Pinpoint the cell where the given text exists, returning its [X, Y] midpoint coordinate. 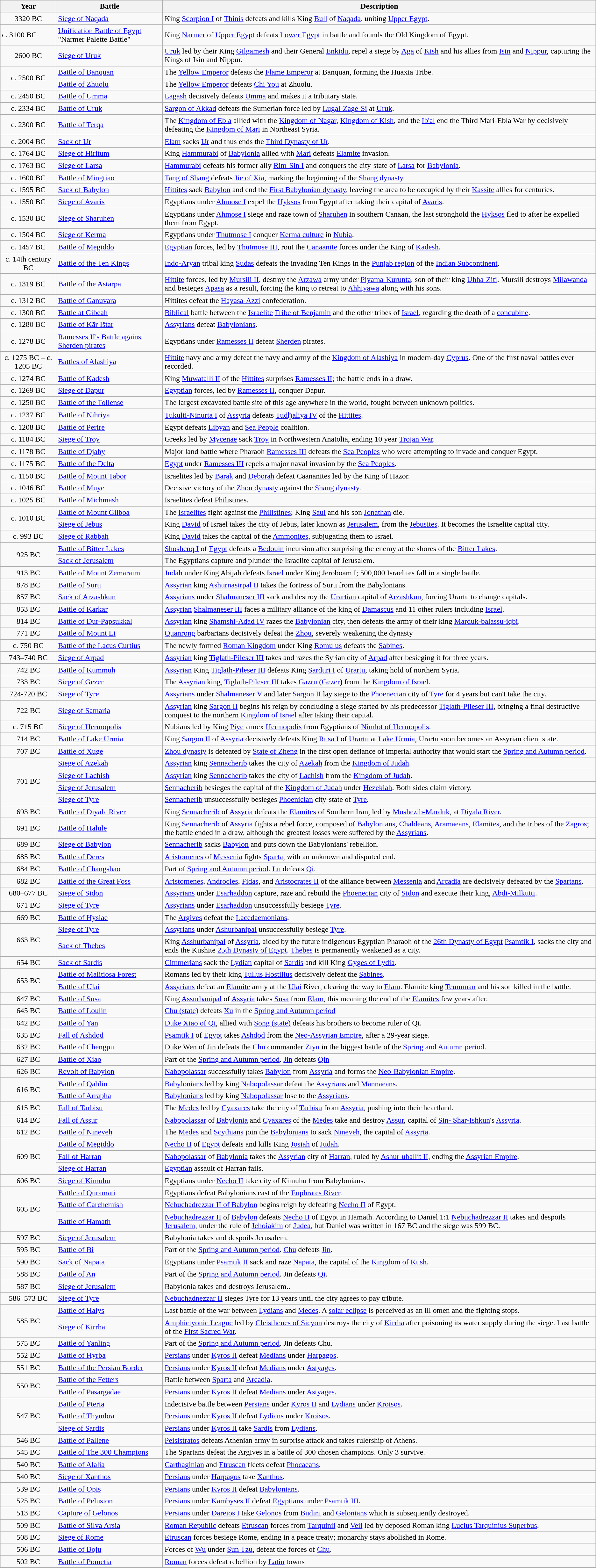
Siege of Troy [110, 439]
Capture of Gelonos [110, 1513]
King David takes the capital of the Ammonites, subjugating them to Israel. [379, 536]
Last battle of the war between Lydians and Medes. A solar eclipse is perceived as an ill omen and the fighting stops. [379, 1310]
Sack of Thebes [110, 946]
c. 1300 BC [28, 313]
c. 1208 BC [28, 427]
645 BC [28, 1011]
605 BC [28, 1209]
Duke Wen of Jin defeats the Chu commander Ziyu in the biggest battle of the Spring and Autumn period. [379, 1047]
Battle [110, 6]
539 BC [28, 1489]
Battle of Diyala River [110, 812]
Siege of Lachish [110, 775]
Assyrians defeat an Elamite army at the Ulai River, clearing the way to Elam. Elamite king Teumman and his son killed in the battle. [379, 987]
Battle of Malitiosa Forest [110, 975]
Etruscan forces besiege Rome, ending in a peace treaty; monarchy stays abolished in Rome. [379, 1537]
Siege of Kerma [110, 235]
626 BC [28, 1071]
Siege of Gezer [110, 682]
Peisistratos defeats Athenian army in surprise attack and takes rulership of Athens. [379, 1440]
Battle of Ganuvara [110, 300]
632 BC [28, 1047]
Battle of Yan [110, 1023]
Sargon of Akkad defeats the Sumerian force led by Lugal-Zage-Si at Uruk. [379, 108]
513 BC [28, 1513]
615 BC [28, 1108]
Battle of the Lacus Curtius [110, 645]
Part of the Spring and Autumn period. Chu defeats Jin. [379, 1250]
647 BC [28, 999]
Battle of Dur-Papsukkal [110, 621]
616 BC [28, 1090]
Battle of the Delta [110, 464]
c. 1175 BC [28, 464]
c. 1550 BC [28, 202]
Shoshenq I of Egypt defeats a Bedouin incursion after surprising the enemy at the shores of the Bitter Lakes. [379, 549]
Siege of Uruk [110, 55]
Battle of Karkar [110, 609]
552 BC [28, 1356]
c. 1764 BC [28, 153]
733 BC [28, 682]
Battle of Halys [110, 1310]
Sennacherib unsuccessfully besieges Phoenician city-state of Tyre. [379, 800]
Psamtik I of Egypt takes Ashdod from the Neo-Assyrian Empire, after a 29-year siege. [379, 1035]
642 BC [28, 1023]
Romans led by their king Tullus Hostilius decisively defeat the Sabines. [379, 975]
Necho II of Egypt defeats and kills King Josiah of Judah. [379, 1144]
Battle of Zhuolu [110, 84]
Major land battle where Pharaoh Ramesses III defeats the Sea Peoples who were attempting to invade and conquer Egypt. [379, 451]
Nabopolassar successfully takes Babylon from Assyria and forms the Neo-Babylonian Empire. [379, 1071]
c. 1280 BC [28, 325]
Battle of Thymbra [110, 1416]
King Narmer of Upper Egypt defeats Lower Egypt in battle and founds the Old Kingdom of Egypt. [379, 35]
Revolt of Babylon [110, 1071]
771 BC [28, 633]
Siege of Avaris [110, 202]
Battle of Kār Ištar [110, 325]
Battle of Halule [110, 828]
Battle of Arrapha [110, 1096]
506 BC [28, 1550]
Assyrian king Tiglath-Pileser III takes and razes the Syrian city of Arpad after besieging it for three years. [379, 658]
Quanrong barbarians decisively defeat the Zhou, severely weakening the dynasty [379, 633]
Siege of Arpad [110, 658]
c. 2300 BC [28, 125]
c. 1600 BC [28, 177]
Siege of Babylon [110, 845]
Egyptians defeat Babylonians east of the Euphrates River. [379, 1193]
Battle of Uruk [110, 108]
Battle of Michmash [110, 500]
684 BC [28, 869]
743–740 BC [28, 658]
Battle of Pometia [110, 1562]
Siege of Sardis [110, 1428]
Persians under Dareios I take Gelonos from Budini and Gelonians which is subsequently destroyed. [379, 1513]
Assyrian Shalmaneser III faces a military alliance of the king of Damascus and 11 other rulers including Israel. [379, 609]
Roman Republic defeats Etruscan forces from Tarquinii and Veii led by deposed Roman king Lucius Tarquinius Superbus. [379, 1525]
Siege of Azekah [110, 763]
Battle of Carchemish [110, 1205]
Battle of Deres [110, 857]
Egyptian forces, led by Ramesses II, conquer Dapur. [379, 390]
c. 1457 BC [28, 247]
King Hammurabi of Babylonia allied with Mari defeats Elamite invasion. [379, 153]
Sack of Jerusalem [110, 561]
Battle of the Tollense [110, 402]
Part of the Spring and Autumn period. Jin defeats Qin [379, 1059]
c. 2004 BC [28, 141]
663 BC [28, 940]
612 BC [28, 1132]
Sack of Sardis [110, 962]
Battle of Boju [110, 1550]
c. 1178 BC [28, 451]
585 BC [28, 1321]
Battle of Mount Gilboa [110, 512]
Battle of Quramati [110, 1193]
714 BC [28, 739]
Battle of Mount Tabor [110, 476]
635 BC [28, 1035]
Nabopolassar of Babylonia and Cyaxares of the Medes take and destroy Assur, capital of Sin- Shar-Ishkun's Assyria. [379, 1120]
878 BC [28, 585]
Battle of the Ten Kings [110, 263]
The Medes led by Cyaxares take the city of Tarbisu from Assyria, pushing into their heartland. [379, 1108]
Siege of Rabbah [110, 536]
Siege of Hiritum [110, 153]
685 BC [28, 857]
Battles of Alashiya [110, 362]
595 BC [28, 1250]
c. 1319 BC [28, 284]
502 BC [28, 1562]
575 BC [28, 1343]
Tang of Shang defeats Jie of Xia, marking the beginning of the Shang dynasty. [379, 177]
Battle of An [110, 1274]
The newly formed Roman Kingdom under King Romulus defeats the Sabines. [379, 645]
c. 1530 BC [28, 219]
Fall of Tarbisu [110, 1108]
Battle of the Great Foss [110, 881]
Cimmerians sack the Lydian capital of Sardis and kill King Gyges of Lydia. [379, 962]
853 BC [28, 609]
627 BC [28, 1059]
Battle of Mount Zemaraim [110, 573]
King Assurbanipal of Assyria takes Susa from Elam, this meaning the end of the Elamites few years after. [379, 999]
680–677 BC [28, 893]
Nubians led by King Piye annex Hermopolis from Egyptians of Nimlot of Hermopolis. [379, 727]
689 BC [28, 845]
Battle of Kummuh [110, 670]
Battle of Hysiae [110, 917]
693 BC [28, 812]
597 BC [28, 1238]
Ramesses II's Battle against Sherden pirates [110, 341]
Battle of Terqa [110, 125]
587 BC [28, 1286]
Assyrian king Shamshi-Adad IV razes the Babylonian city, then defeats the army of their king Marduk-balassu-iqbi. [379, 621]
Battle of Pteria [110, 1404]
c. 3100 BC [28, 35]
Sack of Babylon [110, 190]
Nebuchadnezzar II sieges Tyre for 13 years until the city agrees to pay tribute. [379, 1298]
Battle of Nineveh [110, 1132]
Battle of Banquan [110, 72]
Siege of Larsa [110, 165]
Siege of Sharuhen [110, 219]
Description [379, 6]
Carthaginian and Etruscan fleets defeat Phocaeans. [379, 1464]
742 BC [28, 670]
Battle of Mount Li [110, 633]
671 BC [28, 905]
c. 1595 BC [28, 190]
Battle of Xuge [110, 751]
Persians under Kyros II defeat Medians under Harpagos. [379, 1356]
King David of Israel takes the city of Jebus, later known as Jerusalem, from the Jebusites. It becomes the Israelite capital city. [379, 524]
c. 2500 BC [28, 78]
Persians under Kyros II defeat Babylonians. [379, 1489]
King Sennacherib of Assyria defeats the Elamites of Southern Iran, led by Mushezib-Marduk, at Diyala River. [379, 812]
Part of the Spring and Autumn period. Jin defeats Chu. [379, 1343]
Biblical battle between the Israelite Tribe of Benjamin and the other tribes of Israel, regarding the death of a concubine. [379, 313]
691 BC [28, 828]
The Egyptians capture and plunder the Israelite capital of Jerusalem. [379, 561]
Siege of Jebus [110, 524]
Roman forces defeat rebellion by Latin towns [379, 1562]
Egyptians under Ahmose I expel the Hyksos from Egypt after taking their capital of Avaris. [379, 202]
682 BC [28, 881]
Assyrians under Ashurbanipal unsuccessfully besiege Tyre. [379, 930]
Battle of Perire [110, 427]
551 BC [28, 1368]
Battle of Djahy [110, 451]
c. 715 BC [28, 727]
Assyrian king Sennacherib takes the city of Azekah from the Kingdom of Judah. [379, 763]
Unification Battle of Egypt "Narmer Palette Battle" [110, 35]
Fall of Ashdod [110, 1035]
Battle of Suru [110, 585]
Hammurabi defeats his former ally Rim-Sin I and conquers the city-state of Larsa for Babylonia. [379, 165]
546 BC [28, 1440]
913 BC [28, 573]
Battle of the Astarpa [110, 284]
Hittites sack Babylon and end the First Babylonian dynasty, leaving the area to be occupied by their Kassite allies for centuries. [379, 190]
c. 1275 BC – c. 1205 BC [28, 362]
Persians under Kyros II defeat Lydians under Kroisos. [379, 1416]
c. 1312 BC [28, 300]
c. 1010 BC [28, 518]
Sennacherib besieges the capital of the Kingdom of Judah under Hezekiah. Both sides claim victory. [379, 788]
Chu (state) defeats Xu in the Spring and Autumn period [379, 1011]
Battle of the Fetters [110, 1380]
Assyrian king Sennacherib takes the city of Lachish from the Kingdom of Judah. [379, 775]
Sack of Napata [110, 1262]
653 BC [28, 981]
547 BC [28, 1416]
c. 993 BC [28, 536]
c. 1504 BC [28, 235]
Egyptians under Psamtik II sack and raze Napata, the capital of the Kingdom of Kush. [379, 1262]
Persians under Kyros II take Sardis from Lydians. [379, 1428]
Egyptians under Ramesses II defeat Sherden pirates. [379, 341]
Battle of Loulin [110, 1011]
Babylonia takes and despoils Jerusalem. [379, 1238]
Fall of Harran [110, 1156]
Persians under Kambyses II defeat Egyptians under Psamtik III. [379, 1501]
Assyrians defeat Babylonians. [379, 325]
Babylonia takes and destroys Jerusalem.. [379, 1286]
Battle of Bitter Lakes [110, 549]
Battle of Yanling [110, 1343]
Battle of Nihriya [110, 415]
c. 1150 BC [28, 476]
2600 BC [28, 55]
588 BC [28, 1274]
Siege of Kimuhu [110, 1181]
669 BC [28, 917]
Battle of Xiao [110, 1059]
c. 1278 BC [28, 341]
609 BC [28, 1156]
Battle of Alalia [110, 1464]
Siege of Hermopolis [110, 727]
Indecisive battle between Persians under Kyros II and Lydians under Kroisos. [379, 1404]
Siege of Rome [110, 1537]
Battle of Muye [110, 488]
c. 2334 BC [28, 108]
Sack of Ur [110, 141]
701 BC [28, 781]
The Medes and Scythians join the Babylonians to sack Nineveh, the capital of Assyria. [379, 1132]
Egyptian forces, led by Thutmose III, rout the Canaanite forces under the King of Kadesh. [379, 247]
Battle of Changshao [110, 869]
722 BC [28, 710]
654 BC [28, 962]
Egyptian assault of Harran fails. [379, 1169]
Siege of Xanthos [110, 1477]
Battle of Ulai [110, 987]
Assyrians under Shalmaneser V and later Sargon II lay siege to the Phoenecian city of Tyre for 4 years but can't take the city. [379, 694]
Part of the Spring and Autumn period. Jin defeats Qi. [379, 1274]
606 BC [28, 1181]
Babylonians led by king Nabopolassar defeat the Assyrians and Mannaeans. [379, 1083]
Assyrians under Shalmaneser III sack and destroy the Urartian capital of Arzashkun, forcing Urartu to change capitals. [379, 597]
Hittites defeat the Hayasa-Azzi confederation. [379, 300]
The Assyrian king, Tiglath-Pileser III takes Gazru (Gezer) from the Kingdom of Israel. [379, 682]
King Muwatalli II of the Hittites surprises Ramesses II; the battle ends in a draw. [379, 378]
Tukulti-Ninurta I of Assyria defeats Tudḫaliya IV of the Hittites. [379, 415]
Battle of Chengpu [110, 1047]
Sennacherib sacks Babylon and puts down the Babylonians' rebellion. [379, 845]
Battle of Qablin [110, 1083]
The largest excavated battle site of this age anywhere in the world, fought between unknown polities. [379, 402]
Battle between Sparta and Arcadia. [379, 1380]
Babylonians led by king Nabopolassar lose to the Assyrians. [379, 1096]
Decisive victory of the Zhou dynasty against the Shang dynasty. [379, 488]
Judah under King Abijah defeats Israel under King Jeroboam I; 500,000 Israelites fall in a single battle. [379, 573]
Battle of Pelusion [110, 1501]
614 BC [28, 1120]
c. 1269 BC [28, 390]
c. 1237 BC [28, 415]
c. 2450 BC [28, 96]
Battle of Mingtiao [110, 177]
590 BC [28, 1262]
Year [28, 6]
Siege of Harran [110, 1169]
509 BC [28, 1525]
Battle at Gibeah [110, 313]
Duke Xiao of Qi, allied with Song (state) defeats his brothers to become ruler of Qi. [379, 1023]
Egyptians under Necho II take city of Kimuhu from Babylonians. [379, 1181]
Israelites defeat Philistines. [379, 500]
The Yellow Emperor defeats the Flame Emperor at Banquan, forming the Huaxia Tribe. [379, 72]
Egypt defeats Libyan and Sea People coalition. [379, 427]
Egypt under Ramesses III repels a major naval invasion by the Sea Peoples. [379, 464]
Elam sacks Ur and thus ends the Third Dynasty of Ur. [379, 141]
Aristomenes, Androcles, Fidas, and Aristocrates II of the alliance between Messenia and Arcadia are decisively defeated by the Spartans. [379, 881]
Siege of Samaria [110, 710]
Lagash decisively defeats Umma and makes it a tributary state. [379, 96]
Battle of Opis [110, 1489]
Siege of Naqada [110, 18]
525 BC [28, 1501]
814 BC [28, 621]
The Argives defeat the Lacedaemonians. [379, 917]
Battle of Susa [110, 999]
Battle of Umma [110, 96]
508 BC [28, 1537]
Nebuchadrezzar II of Babylon begins reign by defeating Necho II of Egypt. [379, 1205]
c. 1046 BC [28, 488]
Zhou dynasty is defeated by State of Zheng in the first open defiance of imperial authority that would start the Spring and Autumn period. [379, 751]
Battle of Kadesh [110, 378]
Forces of Wu under Sun Tzu, defeat the forces of Chu. [379, 1550]
Siege of Dapur [110, 390]
Battle of the Persian Border [110, 1368]
Aristomenes of Messenia fights Sparta, with an unknown and disputed end. [379, 857]
c. 1763 BC [28, 165]
Battle of The 300 Champions [110, 1452]
c. 1274 BC [28, 378]
Siege of Sidon [110, 893]
The Spartans defeat the Argives in a battle of 300 chosen champions. Only 3 survive. [379, 1452]
925 BC [28, 555]
Hittite navy and army defeat the navy and army of the Kingdom of Alashiya in modern-day Cyprus. One of the first naval battles ever recorded. [379, 362]
Battle of Pallene [110, 1440]
King Scorpion I of Thinis defeats and kills King Bull of Naqada, uniting Upper Egypt. [379, 18]
Battle of Silva Arsia [110, 1525]
c. 1025 BC [28, 500]
857 BC [28, 597]
Israelites led by Barak and Deborah defeat Caananites led by the King of Hazor. [379, 476]
King Sargon II of Assyria decisively defeats King Rusa I of Urartu at Lake Urmia, Urartu soon becomes an Assyrian client state. [379, 739]
Battle of Hyrba [110, 1356]
c. 750 BC [28, 645]
Battle of Bi [110, 1250]
Fall of Assur [110, 1120]
Greeks led by Mycenae sack Troy in Northwestern Anatolia, ending 10 year Trojan War. [379, 439]
Assyrians under Esarhaddon unsuccessfully besiege Tyre. [379, 905]
545 BC [28, 1452]
3320 BC [28, 18]
The Yellow Emperor defeats Chi You at Zhuolu. [379, 84]
Assyrian King Tiglath-Pileser III defeats King Sarduri I of Urartu, taking hold of northern Syria. [379, 670]
c. 1184 BC [28, 439]
724-720 BC [28, 694]
Assyrians under Esarhaddon capture, raze and rebuild the Phoenecian city of Sidon and execute their king, Abdi-Milkutti. [379, 893]
Sack of Arzashkun [110, 597]
Part of Spring and Autumn period. Lu defeats Qi. [379, 869]
The Israelites fight against the Philistines; King Saul and his son Jonathan die. [379, 512]
Battle of Lake Urmia [110, 739]
Persians under Harpagos take Xanthos. [379, 1477]
Nabopolassar of Babylonia takes the Assyrian city of Harran, ruled by Ashur-uballit II, ending the Assyrian Empire. [379, 1156]
Battle of Pasargadae [110, 1392]
550 BC [28, 1386]
c. 14th century BC [28, 263]
586–573 BC [28, 1298]
Battle of Hamath [110, 1221]
Assyrian king Ashurnasirpal II takes the fortress of Suru from the Babylonians. [379, 585]
Egyptians under Thutmose I conquer Kerma culture in Nubia. [379, 235]
Indo-Aryan tribal king Sudas defeats the invading Ten Kings in the Punjab region of the Indian Subcontinent. [379, 263]
Siege of Kirrha [110, 1327]
707 BC [28, 751]
c. 1250 BC [28, 402]
